Scan for the cell matching the given text and deliver its (x, y) coordinate at center. 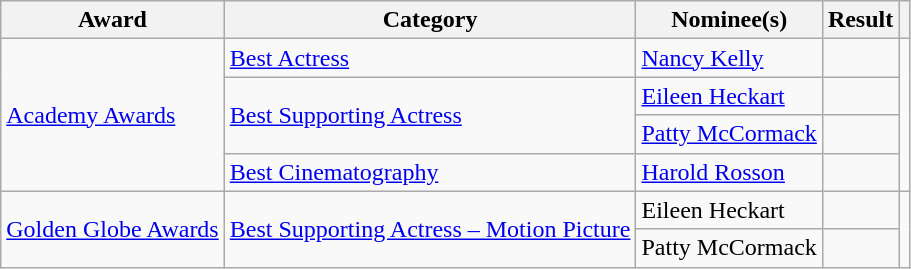
Academy Awards (113, 115)
Harold Rosson (729, 172)
Nancy Kelly (729, 58)
Best Cinematography (430, 172)
Category (430, 20)
Best Supporting Actress (430, 115)
Golden Globe Awards (113, 229)
Best Supporting Actress – Motion Picture (430, 229)
Result (860, 20)
Best Actress (430, 58)
Nominee(s) (729, 20)
Award (113, 20)
